Return [x, y] of the center of cell containing provided text 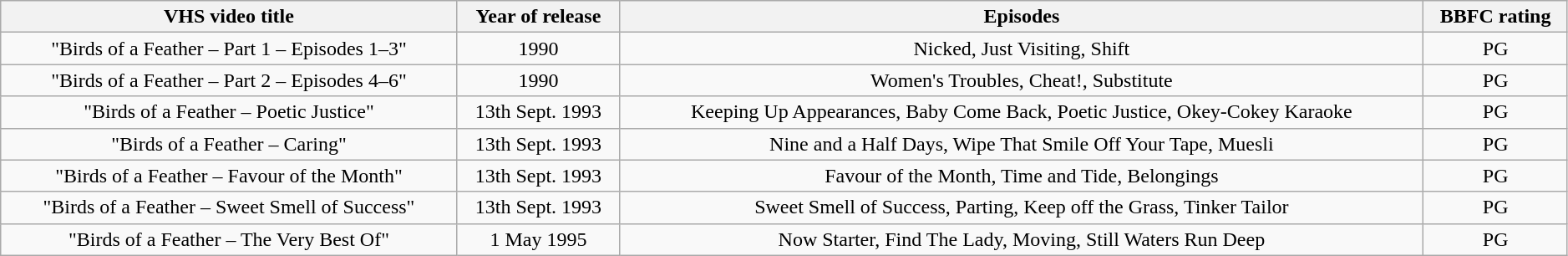
Favour of the Month, Time and Tide, Belongings [1022, 176]
"Birds of a Feather – Part 2 – Episodes 4–6" [229, 80]
1 May 1995 [538, 239]
"Birds of a Feather – Favour of the Month" [229, 176]
Sweet Smell of Success, Parting, Keep off the Grass, Tinker Tailor [1022, 207]
Episodes [1022, 17]
Women's Troubles, Cheat!, Substitute [1022, 80]
Keeping Up Appearances, Baby Come Back, Poetic Justice, Okey-Cokey Karaoke [1022, 112]
"Birds of a Feather – Caring" [229, 144]
BBFC rating [1495, 17]
Nine and a Half Days, Wipe That Smile Off Your Tape, Muesli [1022, 144]
"Birds of a Feather – Sweet Smell of Success" [229, 207]
Year of release [538, 17]
Nicked, Just Visiting, Shift [1022, 49]
VHS video title [229, 17]
Now Starter, Find The Lady, Moving, Still Waters Run Deep [1022, 239]
"Birds of a Feather – Poetic Justice" [229, 112]
"Birds of a Feather – The Very Best Of" [229, 239]
"Birds of a Feather – Part 1 – Episodes 1–3" [229, 49]
